Determine the (x, y) coordinate at the center of the cell enclosing the given text.  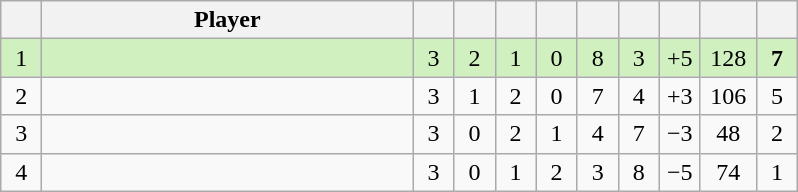
48 (728, 134)
5 (776, 96)
128 (728, 58)
106 (728, 96)
74 (728, 172)
−5 (680, 172)
Player (228, 20)
−3 (680, 134)
+3 (680, 96)
+5 (680, 58)
